Determine the [x, y] coordinate at the center of the cell enclosing the given text.  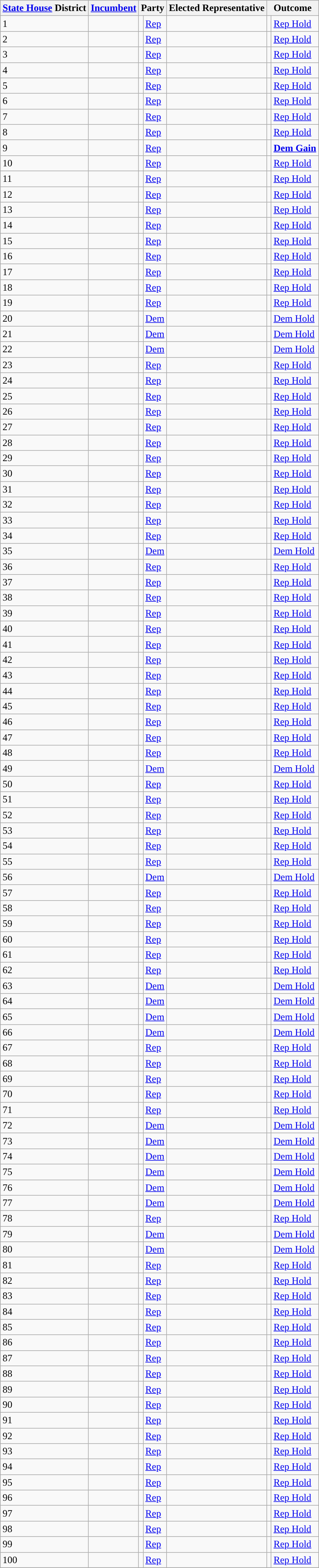
95 [44, 1482]
48 [44, 753]
70 [44, 1094]
2 [44, 39]
6 [44, 101]
74 [44, 1156]
67 [44, 1048]
61 [44, 955]
8 [44, 132]
96 [44, 1498]
97 [44, 1513]
76 [44, 1188]
66 [44, 1032]
21 [44, 334]
14 [44, 225]
98 [44, 1529]
State House District [44, 8]
53 [44, 830]
92 [44, 1435]
15 [44, 241]
73 [44, 1141]
79 [44, 1234]
90 [44, 1405]
40 [44, 629]
20 [44, 318]
91 [44, 1420]
18 [44, 287]
52 [44, 815]
42 [44, 660]
38 [44, 598]
85 [44, 1327]
93 [44, 1451]
44 [44, 691]
80 [44, 1250]
47 [44, 738]
59 [44, 923]
Dem Gain [295, 148]
87 [44, 1358]
17 [44, 272]
45 [44, 707]
5 [44, 86]
89 [44, 1389]
39 [44, 613]
31 [44, 489]
Party [152, 8]
32 [44, 505]
72 [44, 1125]
11 [44, 179]
24 [44, 380]
69 [44, 1079]
19 [44, 303]
26 [44, 411]
35 [44, 551]
62 [44, 970]
33 [44, 520]
99 [44, 1544]
63 [44, 986]
88 [44, 1374]
Elected Representative [217, 8]
46 [44, 722]
1 [44, 24]
23 [44, 365]
55 [44, 861]
54 [44, 846]
25 [44, 396]
7 [44, 117]
10 [44, 163]
100 [44, 1560]
75 [44, 1172]
68 [44, 1063]
28 [44, 442]
9 [44, 148]
3 [44, 55]
27 [44, 427]
13 [44, 210]
94 [44, 1467]
82 [44, 1281]
29 [44, 458]
4 [44, 70]
Outcome [293, 8]
64 [44, 1001]
86 [44, 1343]
51 [44, 799]
41 [44, 644]
34 [44, 536]
65 [44, 1017]
78 [44, 1219]
81 [44, 1265]
22 [44, 349]
57 [44, 892]
77 [44, 1203]
36 [44, 567]
60 [44, 939]
58 [44, 908]
30 [44, 474]
83 [44, 1296]
49 [44, 769]
16 [44, 256]
Incumbent [113, 8]
12 [44, 194]
37 [44, 582]
71 [44, 1110]
43 [44, 675]
56 [44, 877]
50 [44, 784]
84 [44, 1312]
